Locate the cell with the specified text and output its (x, y) center coordinate. 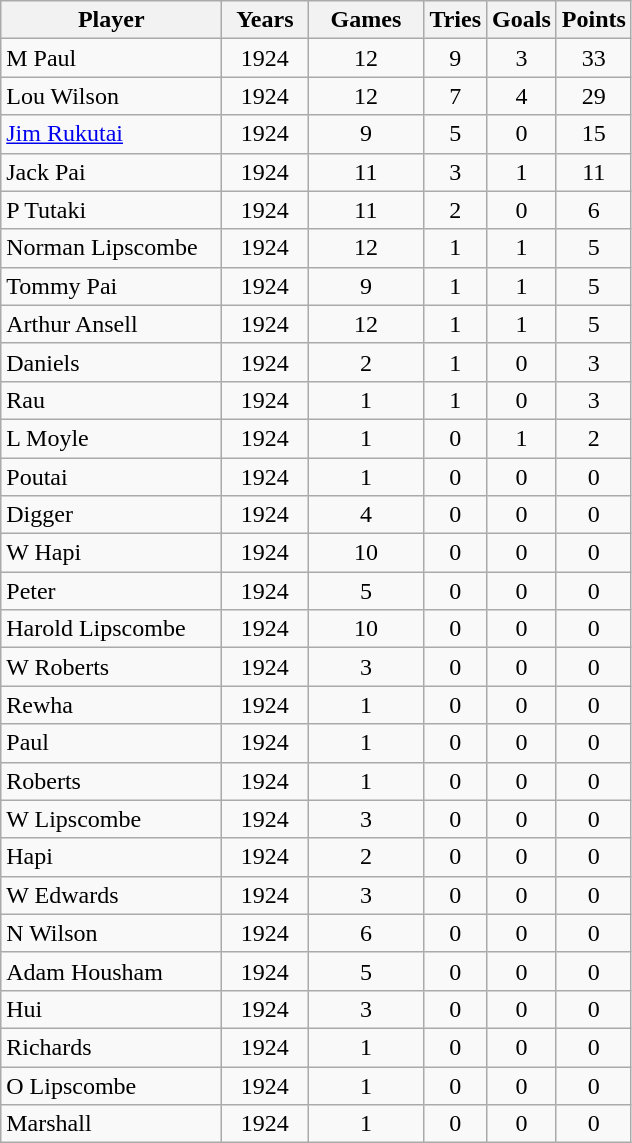
Marshall (112, 1124)
M Paul (112, 58)
Goals (522, 20)
Harold Lipscombe (112, 629)
Jim Rukutai (112, 134)
Paul (112, 743)
W Hapi (112, 553)
33 (594, 58)
29 (594, 96)
Arthur Ansell (112, 324)
Roberts (112, 781)
N Wilson (112, 933)
Digger (112, 515)
Rau (112, 400)
O Lipscombe (112, 1085)
Years (265, 20)
W Lipscombe (112, 819)
Norman Lipscombe (112, 248)
W Roberts (112, 667)
Tries (456, 20)
Richards (112, 1047)
Lou Wilson (112, 96)
Poutai (112, 477)
Jack Pai (112, 172)
Daniels (112, 362)
Points (594, 20)
Rewha (112, 705)
P Tutaki (112, 210)
Hui (112, 1009)
7 (456, 96)
L Moyle (112, 438)
W Edwards (112, 895)
15 (594, 134)
Hapi (112, 857)
Games (366, 20)
Adam Housham (112, 971)
Peter (112, 591)
Player (112, 20)
Tommy Pai (112, 286)
